Provide the [x, y] coordinate of the cell's center where the given text is located.  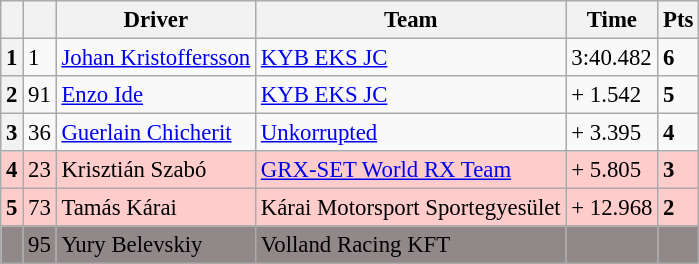
Yury Belevskiy [156, 245]
GRX-SET World RX Team [410, 170]
3:40.482 [612, 58]
Team [410, 20]
Enzo Ide [156, 95]
23 [40, 170]
Kárai Motorsport Sportegyesület [410, 208]
73 [40, 208]
Krisztián Szabó [156, 170]
+ 12.968 [612, 208]
+ 1.542 [612, 95]
Guerlain Chicherit [156, 133]
Pts [678, 20]
Johan Kristoffersson [156, 58]
+ 5.805 [612, 170]
36 [40, 133]
91 [40, 95]
95 [40, 245]
Time [612, 20]
6 [678, 58]
Unkorrupted [410, 133]
Volland Racing KFT [410, 245]
Tamás Kárai [156, 208]
Driver [156, 20]
+ 3.395 [612, 133]
